Locate the cell with the specified text and output its [x, y] center coordinate. 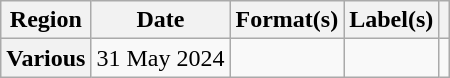
Region [46, 20]
Format(s) [287, 20]
Various [46, 58]
31 May 2024 [160, 58]
Date [160, 20]
Label(s) [392, 20]
